Output the (X, Y) coordinate of the center of the cell containing the given text.  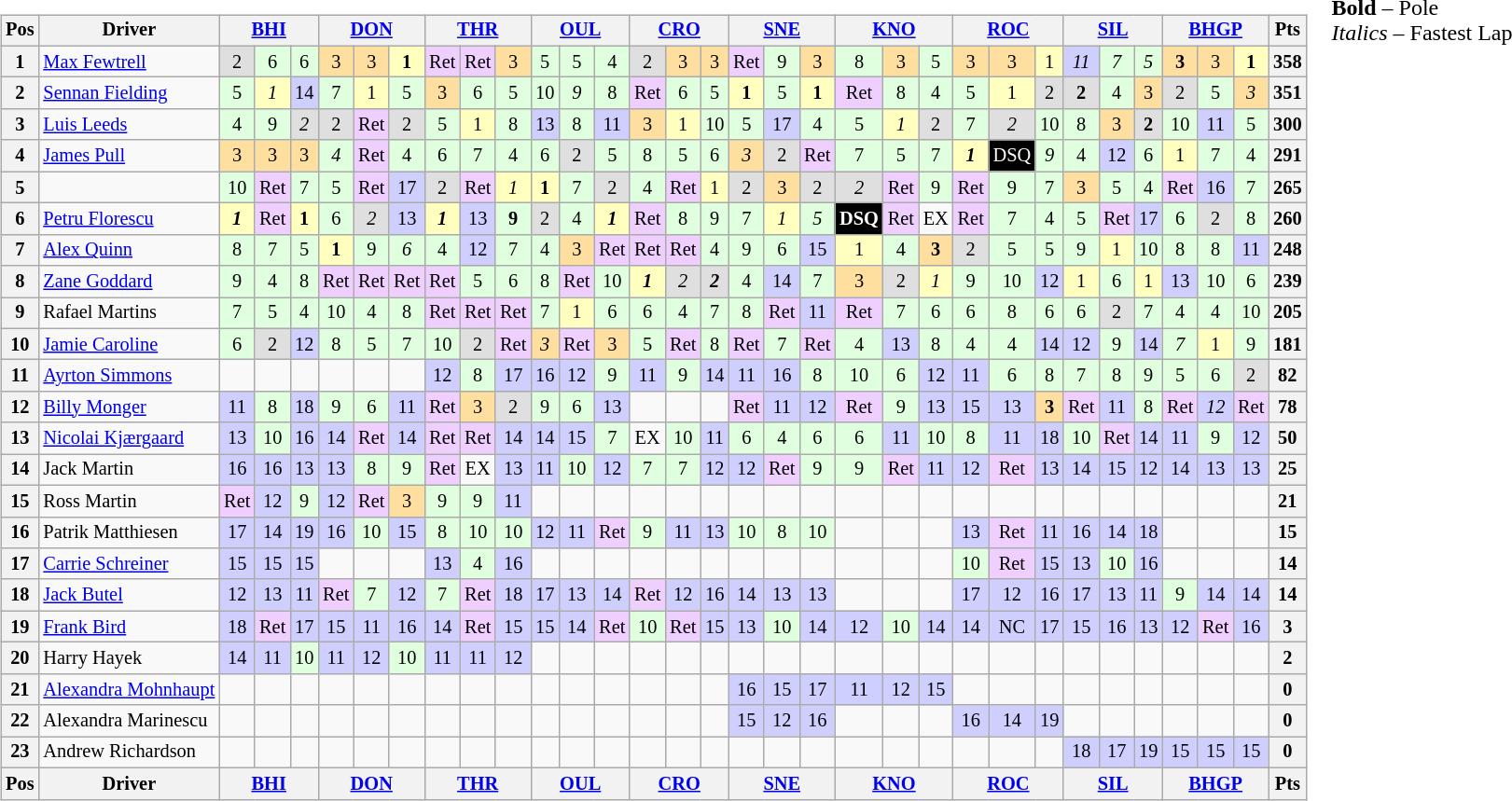
248 (1287, 250)
50 (1287, 438)
Alexandra Mohnhaupt (129, 689)
Nicolai Kjærgaard (129, 438)
Billy Monger (129, 407)
Luis Leeds (129, 125)
260 (1287, 219)
Carrie Schreiner (129, 564)
Jamie Caroline (129, 344)
Jack Martin (129, 470)
Patrik Matthiesen (129, 532)
205 (1287, 313)
25 (1287, 470)
23 (20, 753)
22 (20, 721)
Petru Florescu (129, 219)
Max Fewtrell (129, 62)
Andrew Richardson (129, 753)
James Pull (129, 156)
Ross Martin (129, 501)
Frank Bird (129, 627)
20 (20, 658)
265 (1287, 187)
Harry Hayek (129, 658)
300 (1287, 125)
NC (1012, 627)
Ayrton Simmons (129, 376)
239 (1287, 282)
351 (1287, 93)
Zane Goddard (129, 282)
82 (1287, 376)
Rafael Martins (129, 313)
Alex Quinn (129, 250)
291 (1287, 156)
Jack Butel (129, 595)
181 (1287, 344)
358 (1287, 62)
Alexandra Marinescu (129, 721)
Sennan Fielding (129, 93)
78 (1287, 407)
